Search for the cell housing the specified text and yield its (X, Y) center coordinate. 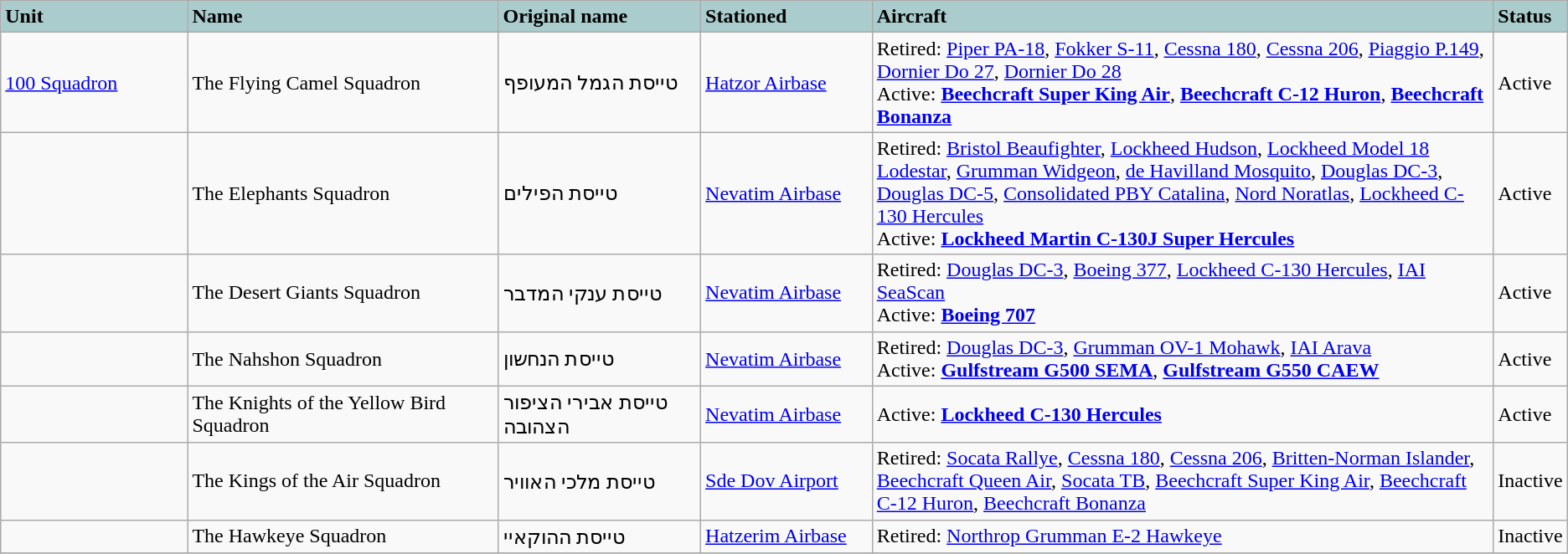
Name (343, 17)
Status (1530, 17)
The Flying Camel Squadron (343, 82)
Aircraft (1183, 17)
טייסת אבירי הציפור הצהובה (600, 414)
The Knights of the Yellow Bird Squadron (343, 414)
טייסת הנחשון (600, 358)
Hatzor Airbase (787, 82)
טייסת הפילים (600, 193)
The Elephants Squadron (343, 193)
100 Squadron (94, 82)
טייסת ההוקאיי (600, 536)
Hatzerim Airbase (787, 536)
Retired: Northrop Grumman E-2 Hawkeye (1183, 536)
The Kings of the Air Squadron (343, 481)
The Nahshon Squadron (343, 358)
Retired: Douglas DC-3, Boeing 377, Lockheed C-130 Hercules, IAI SeaScanActive: Boeing 707 (1183, 293)
טייסת ענקי המדבר (600, 293)
Active: Lockheed C-130 Hercules (1183, 414)
Retired: Douglas DC-3, Grumman OV-1 Mohawk, IAI AravaActive: Gulfstream G500 SEMA, Gulfstream G550 CAEW (1183, 358)
The Hawkeye Squadron (343, 536)
The Desert Giants Squadron (343, 293)
Sde Dov Airport (787, 481)
טייסת מלכי האוויר (600, 481)
טייסת הגמל המעופף (600, 82)
Stationed (787, 17)
Unit (94, 17)
Original name (600, 17)
